Pinpoint the cell where the given text exists, returning its [X, Y] midpoint coordinate. 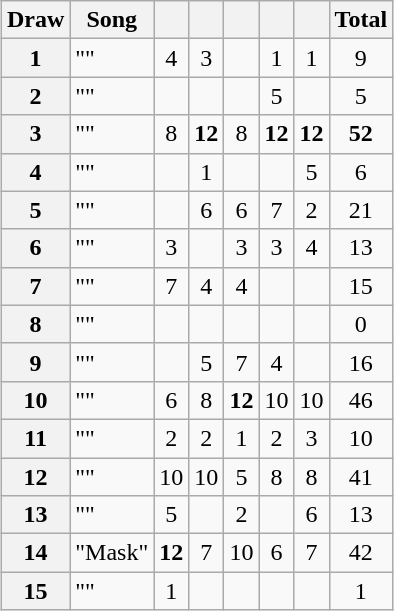
16 [361, 362]
Song [112, 20]
41 [361, 477]
52 [361, 134]
Draw [35, 20]
46 [361, 400]
11 [35, 438]
14 [35, 553]
42 [361, 553]
"Mask" [112, 553]
Total [361, 20]
21 [361, 210]
0 [361, 324]
